Find where the given text appears and provide that cell's center as (X, Y) coordinate. 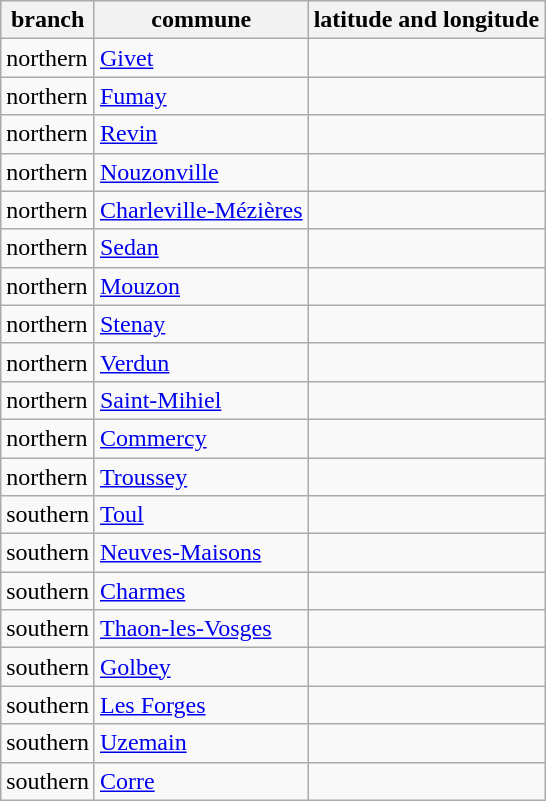
Charleville-Mézières (201, 210)
Thaon-les-Vosges (201, 629)
Uzemain (201, 743)
commune (201, 20)
Charmes (201, 591)
Troussey (201, 477)
Saint-Mihiel (201, 400)
Toul (201, 515)
branch (48, 20)
latitude and longitude (426, 20)
Golbey (201, 667)
Revin (201, 134)
Commercy (201, 438)
Givet (201, 58)
Les Forges (201, 705)
Fumay (201, 96)
Sedan (201, 248)
Stenay (201, 324)
Nouzonville (201, 172)
Verdun (201, 362)
Corre (201, 781)
Mouzon (201, 286)
Neuves-Maisons (201, 553)
